Return the (X, Y) coordinate for the center point of the cell that contains the specified text.  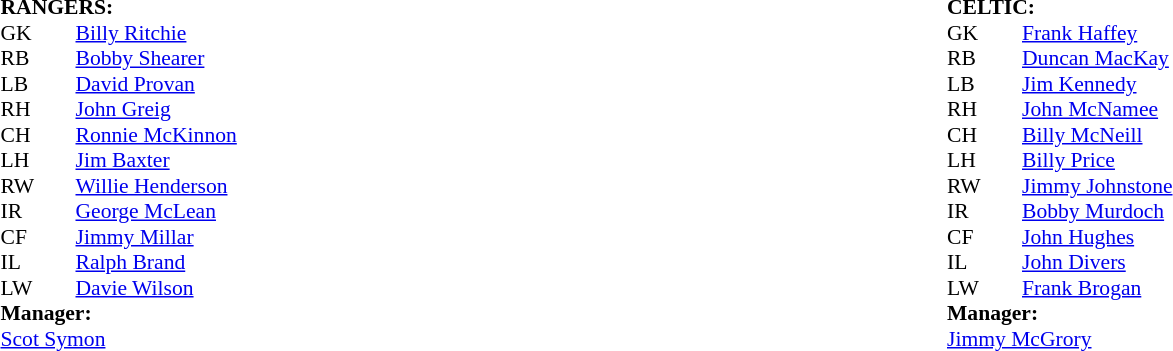
Ralph Brand (156, 263)
Jim Baxter (156, 161)
Ronnie McKinnon (156, 135)
Davie Wilson (156, 288)
John Divers (1098, 263)
Willie Henderson (156, 186)
John Greig (156, 109)
John McNamee (1098, 109)
Bobby Shearer (156, 59)
Frank Brogan (1098, 288)
Duncan MacKay (1098, 59)
Jimmy Millar (156, 237)
Frank Haffey (1098, 33)
Jim Kennedy (1098, 84)
Billy Price (1098, 161)
Billy Ritchie (156, 33)
Bobby Murdoch (1098, 211)
Billy McNeill (1098, 135)
David Provan (156, 84)
George McLean (156, 211)
John Hughes (1098, 237)
Jimmy Johnstone (1098, 186)
